For the text-containing cell, return its midpoint in (x, y) coordinate format. 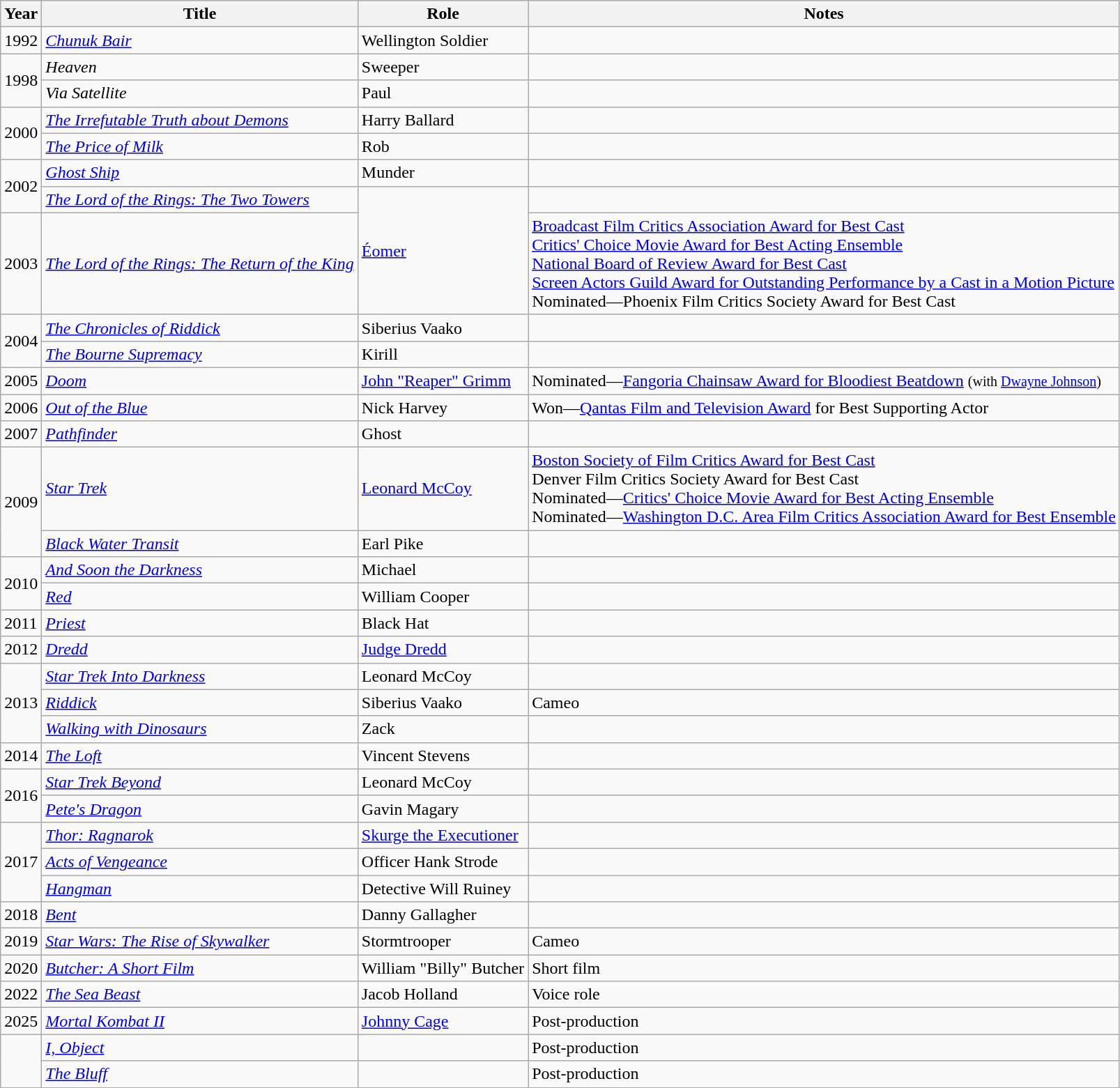
Chunuk Bair (199, 40)
Bent (199, 915)
Out of the Blue (199, 408)
John "Reaper" Grimm (443, 381)
The Lord of the Rings: The Return of the King (199, 263)
Jacob Holland (443, 995)
Voice role (824, 995)
1992 (21, 40)
Star Trek (199, 489)
Red (199, 597)
Officer Hank Strode (443, 861)
The Irrefutable Truth about Demons (199, 120)
Nick Harvey (443, 408)
2005 (21, 381)
Detective Will Ruiney (443, 889)
The Price of Milk (199, 146)
2014 (21, 756)
Year (21, 14)
William Cooper (443, 597)
Black Water Transit (199, 544)
2022 (21, 995)
Gavin Magary (443, 809)
Star Trek Beyond (199, 782)
Title (199, 14)
Pathfinder (199, 434)
Paul (443, 93)
2009 (21, 502)
The Chronicles of Riddick (199, 328)
Star Wars: The Rise of Skywalker (199, 942)
The Loft (199, 756)
2012 (21, 650)
Michael (443, 570)
And Soon the Darkness (199, 570)
William "Billy" Butcher (443, 968)
The Lord of the Rings: The Two Towers (199, 199)
2013 (21, 703)
1998 (21, 80)
2003 (21, 263)
Skurge the Executioner (443, 835)
Rob (443, 146)
Zack (443, 729)
Heaven (199, 67)
2016 (21, 795)
Munder (443, 173)
Johnny Cage (443, 1021)
Éomer (443, 250)
Star Trek Into Darkness (199, 676)
2019 (21, 942)
Ghost (443, 434)
Doom (199, 381)
Earl Pike (443, 544)
Butcher: A Short Film (199, 968)
Short film (824, 968)
2017 (21, 861)
Walking with Dinosaurs (199, 729)
2025 (21, 1021)
Riddick (199, 703)
2011 (21, 623)
Role (443, 14)
Hangman (199, 889)
Priest (199, 623)
Dredd (199, 650)
The Sea Beast (199, 995)
Harry Ballard (443, 120)
Via Satellite (199, 93)
2000 (21, 133)
2018 (21, 915)
Pete's Dragon (199, 809)
2020 (21, 968)
Mortal Kombat II (199, 1021)
2006 (21, 408)
2010 (21, 583)
Acts of Vengeance (199, 861)
The Bourne Supremacy (199, 354)
Won—Qantas Film and Television Award for Best Supporting Actor (824, 408)
Ghost Ship (199, 173)
Vincent Stevens (443, 756)
I, Object (199, 1048)
2002 (21, 186)
Stormtrooper (443, 942)
Sweeper (443, 67)
Thor: Ragnarok (199, 835)
2007 (21, 434)
Kirill (443, 354)
Danny Gallagher (443, 915)
2004 (21, 341)
Wellington Soldier (443, 40)
Nominated—Fangoria Chainsaw Award for Bloodiest Beatdown (with Dwayne Johnson) (824, 381)
Black Hat (443, 623)
The Bluff (199, 1074)
Notes (824, 14)
Judge Dredd (443, 650)
